For the text-containing cell, return its midpoint in (X, Y) coordinate format. 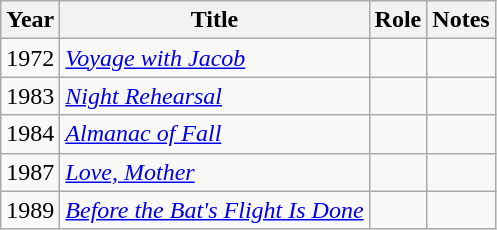
Almanac of Fall (214, 134)
Title (214, 20)
Love, Mother (214, 172)
Voyage with Jacob (214, 58)
1984 (30, 134)
1987 (30, 172)
Before the Bat's Flight Is Done (214, 210)
Role (398, 20)
1989 (30, 210)
Notes (461, 20)
1972 (30, 58)
Night Rehearsal (214, 96)
1983 (30, 96)
Year (30, 20)
